Provide the [X, Y] coordinate of the cell's center where the given text is located.  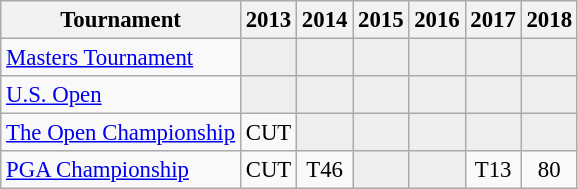
2015 [381, 20]
2017 [493, 20]
T46 [325, 170]
Tournament [121, 20]
2018 [549, 20]
T13 [493, 170]
Masters Tournament [121, 58]
PGA Championship [121, 170]
The Open Championship [121, 133]
2013 [268, 20]
2014 [325, 20]
2016 [437, 20]
U.S. Open [121, 95]
80 [549, 170]
